Locate the cell with the specified text and output its [x, y] center coordinate. 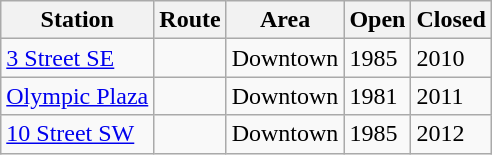
Station [78, 20]
Closed [451, 20]
2010 [451, 58]
2011 [451, 96]
Open [378, 20]
10 Street SW [78, 134]
Olympic Plaza [78, 96]
Route [190, 20]
1981 [378, 96]
Area [285, 20]
3 Street SE [78, 58]
2012 [451, 134]
